Capture the cell that displays the provided text and extract its (X, Y) central coordinate. 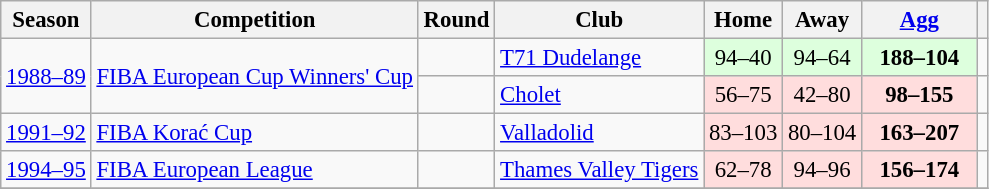
156–174 (920, 170)
Agg (920, 20)
94–64 (822, 58)
Season (46, 20)
94–96 (822, 170)
1991–92 (46, 133)
188–104 (920, 58)
1994–95 (46, 170)
1988–89 (46, 76)
Club (600, 20)
Thames Valley Tigers (600, 170)
98–155 (920, 95)
80–104 (822, 133)
FIBA European League (254, 170)
163–207 (920, 133)
Cholet (600, 95)
62–78 (744, 170)
83–103 (744, 133)
94–40 (744, 58)
FIBA Korać Cup (254, 133)
Home (744, 20)
56–75 (744, 95)
T71 Dudelange (600, 58)
Away (822, 20)
Round (456, 20)
42–80 (822, 95)
Valladolid (600, 133)
FIBA European Cup Winners' Cup (254, 76)
Competition (254, 20)
